Capture the cell that displays the provided text and extract its (x, y) central coordinate. 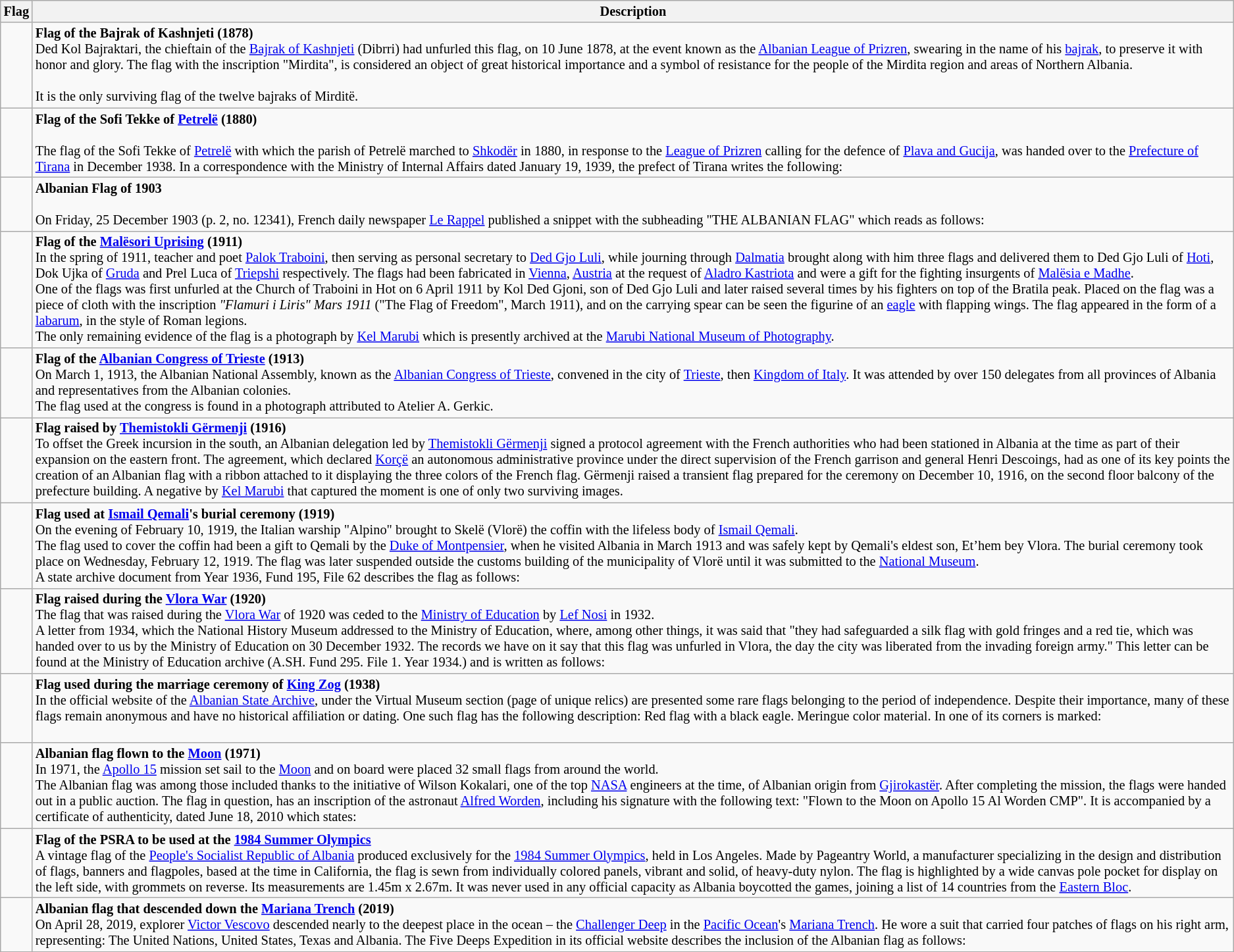
Description (633, 11)
Flag (16, 11)
